Return [x, y] of the center of cell containing provided text 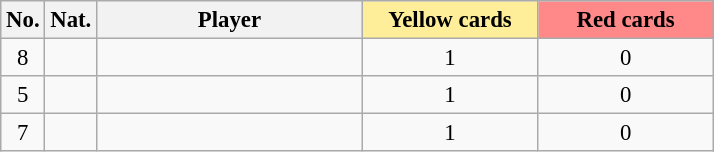
Yellow cards [450, 20]
No. [23, 20]
Nat. [71, 20]
Player [230, 20]
7 [23, 133]
Red cards [626, 20]
5 [23, 95]
8 [23, 58]
